Identify which cell holds the provided text, then report its (x, y) central coordinate. 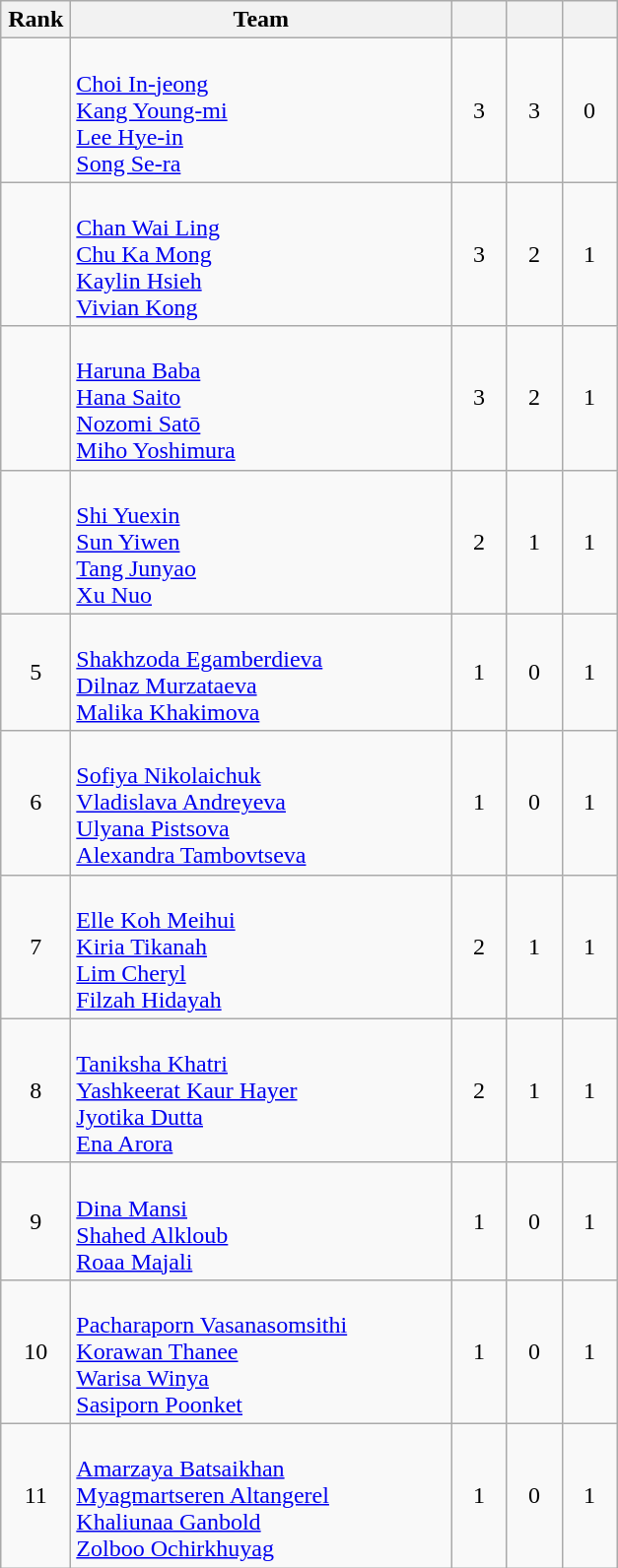
Sofiya NikolaichukVladislava AndreyevaUlyana PistsovaAlexandra Tambovtseva (261, 803)
Elle Koh MeihuiKiria TikanahLim Cheryl Filzah Hidayah (261, 947)
10 (35, 1351)
Dina MansiShahed AlkloubRoaa Majali (261, 1221)
Pacharaporn VasanasomsithiKorawan ThaneeWarisa WinyaSasiporn Poonket (261, 1351)
Team (261, 20)
Taniksha KhatriYashkeerat Kaur HayerJyotika DuttaEna Arora (261, 1090)
Shi YuexinSun YiwenTang JunyaoXu Nuo (261, 542)
Chan Wai LingChu Ka MongKaylin HsiehVivian Kong (261, 254)
Amarzaya BatsaikhanMyagmartseren AltangerelKhaliunaa GanboldZolboo Ochirkhuyag (261, 1495)
6 (35, 803)
11 (35, 1495)
Rank (35, 20)
Haruna BabaHana SaitoNozomi SatōMiho Yoshimura (261, 398)
Shakhzoda EgamberdievaDilnaz MurzataevaMalika Khakimova (261, 672)
9 (35, 1221)
Choi In-jeongKang Young-miLee Hye-inSong Se-ra (261, 110)
5 (35, 672)
7 (35, 947)
8 (35, 1090)
